Return [X, Y] of the center of cell containing provided text 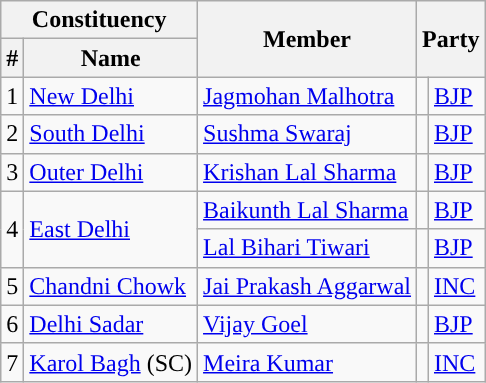
3 [12, 172]
South Delhi [111, 134]
6 [12, 324]
Karol Bagh (SC) [111, 362]
1 [12, 96]
5 [12, 286]
# [12, 58]
Meira Kumar [308, 362]
Jagmohan Malhotra [308, 96]
East Delhi [111, 229]
Vijay Goel [308, 324]
Outer Delhi [111, 172]
Constituency [100, 20]
7 [12, 362]
Party [451, 39]
Chandni Chowk [111, 286]
Jai Prakash Aggarwal [308, 286]
Sushma Swaraj [308, 134]
New Delhi [111, 96]
Name [111, 58]
Baikunth Lal Sharma [308, 210]
Delhi Sadar [111, 324]
Lal Bihari Tiwari [308, 248]
2 [12, 134]
Member [308, 39]
4 [12, 229]
Krishan Lal Sharma [308, 172]
